Find where the given text appears and provide that cell's center as [X, Y] coordinate. 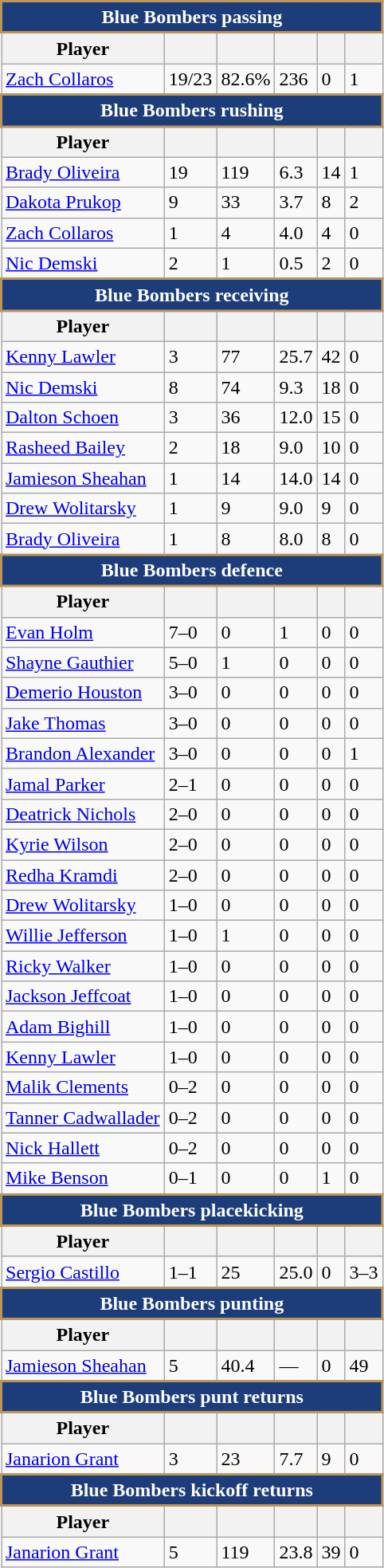
12.0 [296, 418]
Evan Holm [83, 632]
Mike Benson [83, 1178]
3.7 [296, 202]
Jackson Jeffcoat [83, 996]
Blue Bombers placekicking [193, 1210]
Brandon Alexander [83, 753]
0–1 [190, 1178]
4.0 [296, 233]
19/23 [190, 80]
3–3 [363, 1272]
1–1 [190, 1272]
Willie Jefferson [83, 936]
49 [363, 1366]
Jake Thomas [83, 723]
Demerio Houston [83, 693]
25.0 [296, 1272]
6.3 [296, 172]
5–0 [190, 662]
23 [245, 1459]
Blue Bombers defence [193, 571]
— [296, 1366]
Deatrick Nichols [83, 814]
Adam Bighill [83, 1027]
33 [245, 202]
Sergio Castillo [83, 1272]
8.0 [296, 539]
23.8 [296, 1552]
25.7 [296, 356]
40.4 [245, 1366]
82.6% [245, 80]
74 [245, 387]
Blue Bombers receiving [193, 295]
Kyrie Wilson [83, 844]
36 [245, 418]
7–0 [190, 632]
9.3 [296, 387]
77 [245, 356]
Tanner Cadwallader [83, 1118]
Blue Bombers passing [193, 18]
2–1 [190, 784]
Blue Bombers punt returns [193, 1397]
Nick Hallett [83, 1148]
Blue Bombers punting [193, 1303]
25 [245, 1272]
Ricky Walker [83, 966]
Rasheed Bailey [83, 448]
Blue Bombers rushing [193, 111]
Dalton Schoen [83, 418]
42 [331, 356]
39 [331, 1552]
7.7 [296, 1459]
10 [331, 448]
Jamal Parker [83, 784]
15 [331, 418]
0.5 [296, 263]
14.0 [296, 478]
Blue Bombers kickoff returns [193, 1491]
236 [296, 80]
Redha Kramdi [83, 874]
Dakota Prukop [83, 202]
19 [190, 172]
Shayne Gauthier [83, 662]
Malik Clements [83, 1087]
